Find where the given text appears and provide that cell's center as [X, Y] coordinate. 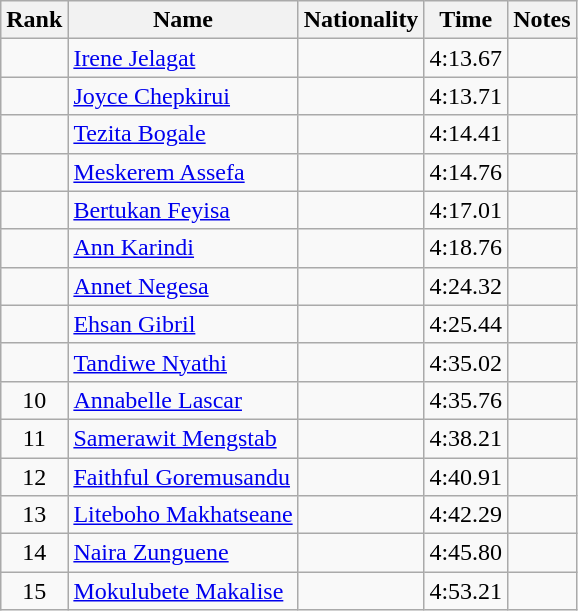
Irene Jelagat [183, 58]
4:13.71 [466, 96]
4:40.91 [466, 477]
4:24.32 [466, 286]
Samerawit Mengstab [183, 438]
Annabelle Lascar [183, 400]
4:13.67 [466, 58]
4:42.29 [466, 515]
Ann Karindi [183, 248]
Faithful Goremusandu [183, 477]
12 [34, 477]
4:45.80 [466, 553]
Mokulubete Makalise [183, 591]
4:53.21 [466, 591]
4:35.02 [466, 362]
15 [34, 591]
4:38.21 [466, 438]
Name [183, 20]
Ehsan Gibril [183, 324]
10 [34, 400]
Nationality [361, 20]
13 [34, 515]
4:35.76 [466, 400]
Bertukan Feyisa [183, 210]
11 [34, 438]
14 [34, 553]
4:18.76 [466, 248]
Meskerem Assefa [183, 172]
Joyce Chepkirui [183, 96]
Tezita Bogale [183, 134]
Annet Negesa [183, 286]
Tandiwe Nyathi [183, 362]
Liteboho Makhatseane [183, 515]
Time [466, 20]
4:17.01 [466, 210]
4:25.44 [466, 324]
4:14.76 [466, 172]
Naira Zunguene [183, 553]
Rank [34, 20]
Notes [542, 20]
4:14.41 [466, 134]
